Provide the (X, Y) coordinate of the cell's center where the given text is located.  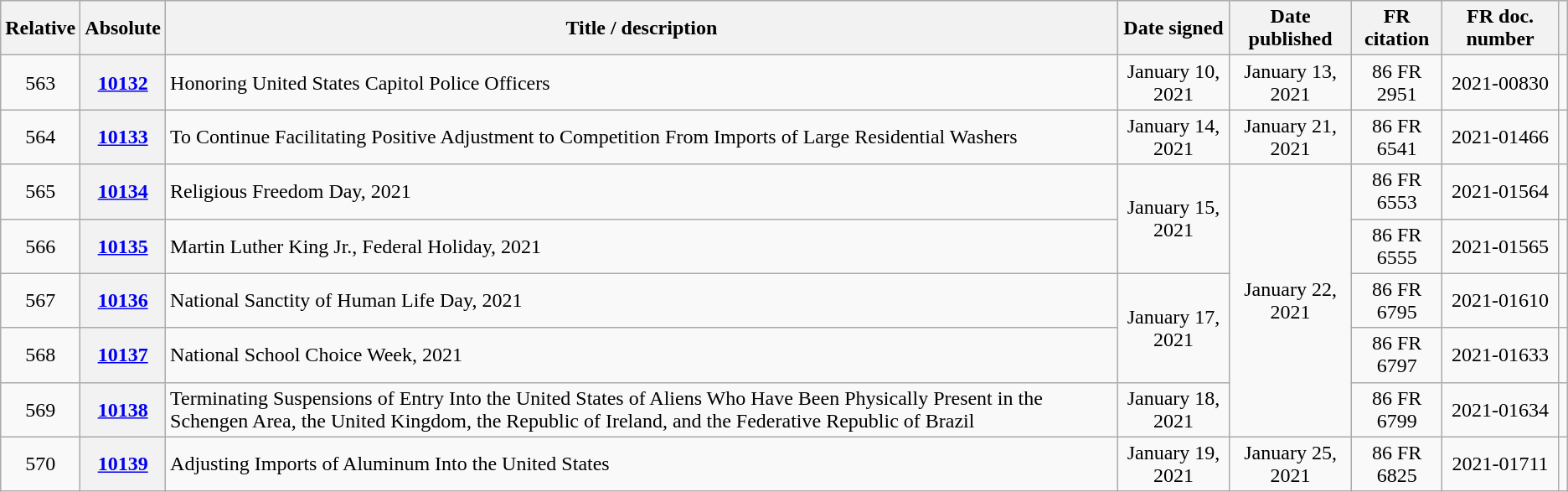
2021-01633 (1500, 355)
2021-01634 (1500, 409)
563 (40, 82)
86 FR 6797 (1397, 355)
10132 (123, 82)
86 FR 6541 (1397, 137)
January 21, 2021 (1291, 137)
Date published (1291, 28)
2021-01466 (1500, 137)
568 (40, 355)
National Sanctity of Human Life Day, 2021 (642, 300)
January 25, 2021 (1291, 464)
10139 (123, 464)
Adjusting Imports of Aluminum Into the United States (642, 464)
10134 (123, 191)
To Continue Facilitating Positive Adjustment to Competition From Imports of Large Residential Washers (642, 137)
Religious Freedom Day, 2021 (642, 191)
2021-01565 (1500, 246)
January 10, 2021 (1173, 82)
2021-01564 (1500, 191)
January 13, 2021 (1291, 82)
10133 (123, 137)
Honoring United States Capitol Police Officers (642, 82)
FR citation (1397, 28)
January 17, 2021 (1173, 328)
January 22, 2021 (1291, 300)
10135 (123, 246)
86 FR 6799 (1397, 409)
570 (40, 464)
10136 (123, 300)
2021-01711 (1500, 464)
January 14, 2021 (1173, 137)
564 (40, 137)
Date signed (1173, 28)
10138 (123, 409)
Martin Luther King Jr., Federal Holiday, 2021 (642, 246)
86 FR 6825 (1397, 464)
2021-01610 (1500, 300)
National School Choice Week, 2021 (642, 355)
Relative (40, 28)
FR doc. number (1500, 28)
565 (40, 191)
86 FR 6553 (1397, 191)
569 (40, 409)
January 19, 2021 (1173, 464)
566 (40, 246)
Title / description (642, 28)
86 FR 6555 (1397, 246)
10137 (123, 355)
2021-00830 (1500, 82)
86 FR 2951 (1397, 82)
January 18, 2021 (1173, 409)
Absolute (123, 28)
567 (40, 300)
January 15, 2021 (1173, 219)
86 FR 6795 (1397, 300)
